Capture the cell that displays the provided text and extract its [X, Y] central coordinate. 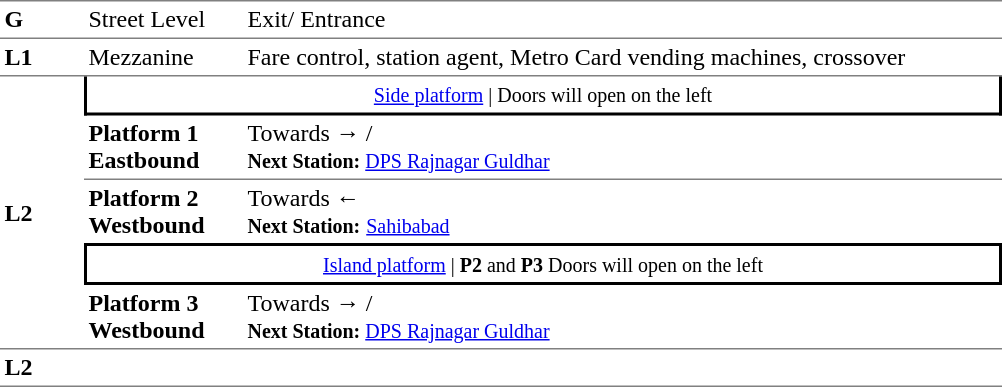
L2 [42, 212]
G [42, 20]
Side platform | Doors will open on the left [543, 96]
Towards ← Next Station: Sahibabad [622, 212]
Platform 2Westbound [164, 212]
Street Level [164, 20]
Exit/ Entrance [622, 20]
Platform 1Eastbound [164, 148]
Platform 3Westbound [164, 317]
L1 [42, 58]
Mezzanine [164, 58]
Island platform | P2 and P3 Doors will open on the left [543, 264]
Fare control, station agent, Metro Card vending machines, crossover [622, 58]
